Return (x, y) of the center of cell containing provided text 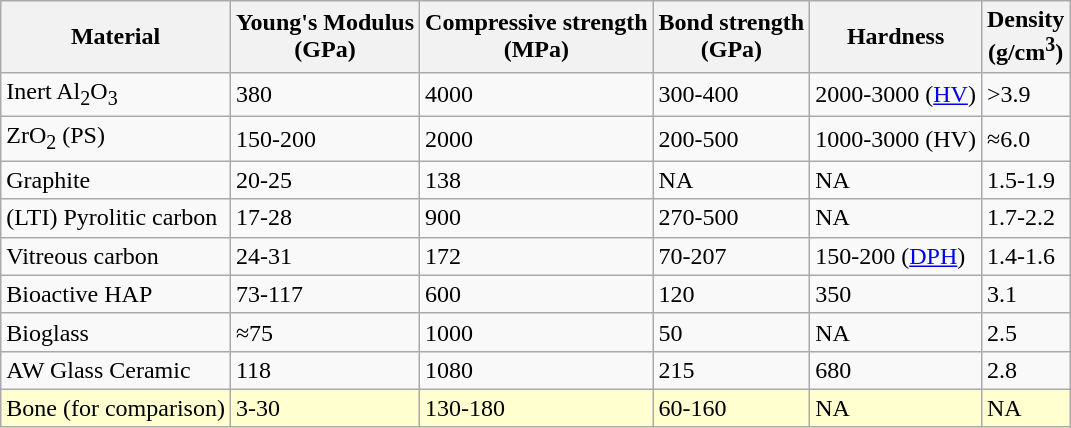
Material (116, 37)
150-200 (DPH) (896, 256)
3.1 (1025, 294)
380 (324, 94)
60-160 (732, 408)
AW Glass Ceramic (116, 370)
73-117 (324, 294)
130-180 (537, 408)
≈75 (324, 332)
1.7-2.2 (1025, 218)
600 (537, 294)
150-200 (324, 139)
1000-3000 (HV) (896, 139)
70-207 (732, 256)
1.5-1.9 (1025, 180)
50 (732, 332)
>3.9 (1025, 94)
Compressive strength(MPa) (537, 37)
270-500 (732, 218)
Bioactive HAP (116, 294)
1.4-1.6 (1025, 256)
138 (537, 180)
Bone (for comparison) (116, 408)
4000 (537, 94)
ZrO2 (PS) (116, 139)
215 (732, 370)
120 (732, 294)
2.5 (1025, 332)
2000 (537, 139)
3-30 (324, 408)
Bioglass (116, 332)
Graphite (116, 180)
1080 (537, 370)
900 (537, 218)
350 (896, 294)
Young's Modulus(GPa) (324, 37)
24-31 (324, 256)
17-28 (324, 218)
≈6.0 (1025, 139)
1000 (537, 332)
Inert Al2O3 (116, 94)
300-400 (732, 94)
680 (896, 370)
172 (537, 256)
2000-3000 (HV) (896, 94)
2.8 (1025, 370)
Density(g/cm3) (1025, 37)
20-25 (324, 180)
118 (324, 370)
(LTI) Pyrolitic carbon (116, 218)
Vitreous carbon (116, 256)
200-500 (732, 139)
Hardness (896, 37)
Bond strength(GPa) (732, 37)
